Detect which cell encompasses the target text, then output its [x, y] center coordinate. 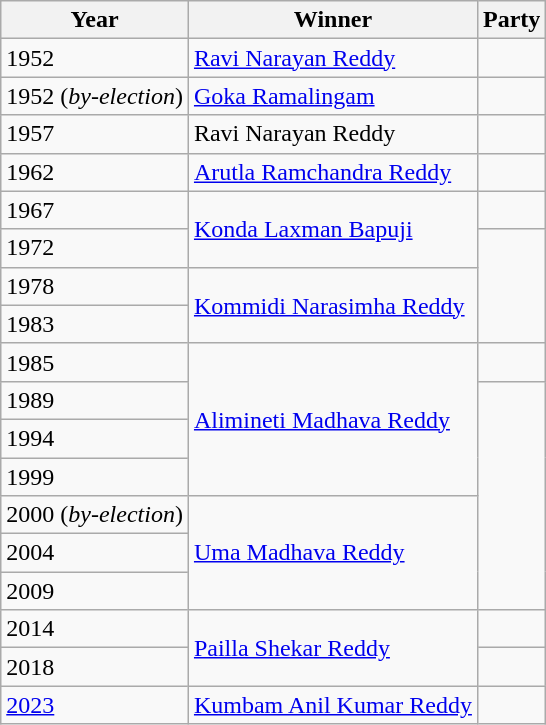
2023 [95, 705]
Party [511, 20]
1972 [95, 248]
1985 [95, 362]
Goka Ramalingam [332, 96]
2014 [95, 629]
Kommidi Narasimha Reddy [332, 305]
2018 [95, 667]
Pailla Shekar Reddy [332, 648]
Konda Laxman Bapuji [332, 229]
Uma Madhava Reddy [332, 553]
1957 [95, 134]
Alimineti Madhava Reddy [332, 419]
1989 [95, 400]
1994 [95, 438]
1978 [95, 286]
2004 [95, 553]
1999 [95, 477]
2000 (by-election) [95, 515]
Kumbam Anil Kumar Reddy [332, 705]
1952 (by-election) [95, 96]
1983 [95, 324]
1962 [95, 172]
Winner [332, 20]
Year [95, 20]
2009 [95, 591]
Arutla Ramchandra Reddy [332, 172]
1952 [95, 58]
1967 [95, 210]
